Search for the cell housing the specified text and yield its (X, Y) center coordinate. 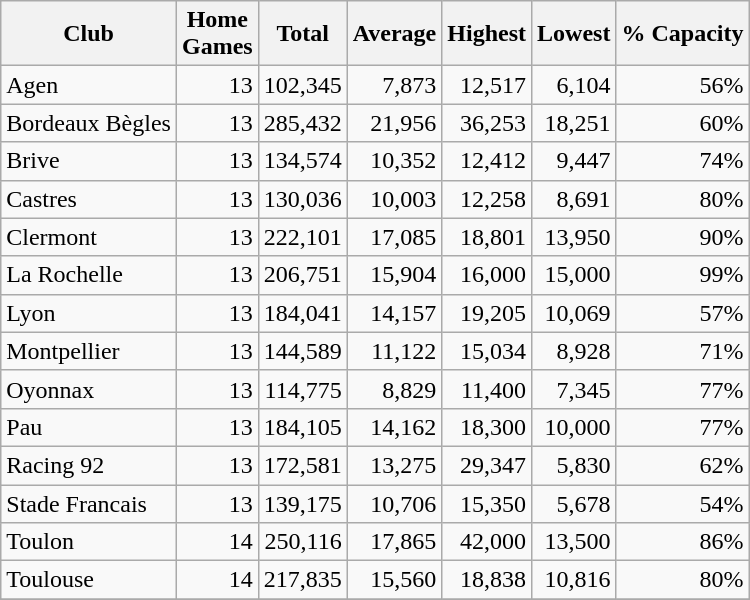
Racing 92 (89, 465)
12,517 (487, 85)
14,162 (394, 427)
Average (394, 34)
12,258 (487, 199)
18,801 (487, 237)
15,560 (394, 580)
222,101 (302, 237)
8,691 (574, 199)
206,751 (302, 275)
12,412 (487, 161)
74% (682, 161)
144,589 (302, 351)
HomeGames (217, 34)
90% (682, 237)
10,816 (574, 580)
56% (682, 85)
13,950 (574, 237)
11,122 (394, 351)
15,000 (574, 275)
15,904 (394, 275)
Bordeaux Bègles (89, 123)
99% (682, 275)
62% (682, 465)
Oyonnax (89, 389)
42,000 (487, 542)
15,350 (487, 503)
Toulouse (89, 580)
18,251 (574, 123)
10,706 (394, 503)
18,300 (487, 427)
184,105 (302, 427)
60% (682, 123)
Montpellier (89, 351)
285,432 (302, 123)
Pau (89, 427)
10,000 (574, 427)
71% (682, 351)
184,041 (302, 313)
217,835 (302, 580)
Castres (89, 199)
86% (682, 542)
250,116 (302, 542)
Agen (89, 85)
Clermont (89, 237)
Brive (89, 161)
10,003 (394, 199)
18,838 (487, 580)
Club (89, 34)
13,275 (394, 465)
102,345 (302, 85)
57% (682, 313)
Lowest (574, 34)
5,830 (574, 465)
Total (302, 34)
139,175 (302, 503)
172,581 (302, 465)
8,829 (394, 389)
6,104 (574, 85)
Toulon (89, 542)
10,069 (574, 313)
Lyon (89, 313)
36,253 (487, 123)
17,865 (394, 542)
% Capacity (682, 34)
8,928 (574, 351)
19,205 (487, 313)
29,347 (487, 465)
7,345 (574, 389)
La Rochelle (89, 275)
17,085 (394, 237)
10,352 (394, 161)
7,873 (394, 85)
21,956 (394, 123)
130,036 (302, 199)
16,000 (487, 275)
54% (682, 503)
13,500 (574, 542)
5,678 (574, 503)
114,775 (302, 389)
11,400 (487, 389)
15,034 (487, 351)
134,574 (302, 161)
Highest (487, 34)
14,157 (394, 313)
9,447 (574, 161)
Stade Francais (89, 503)
